Output the [X, Y] coordinate of the center of the cell containing the given text.  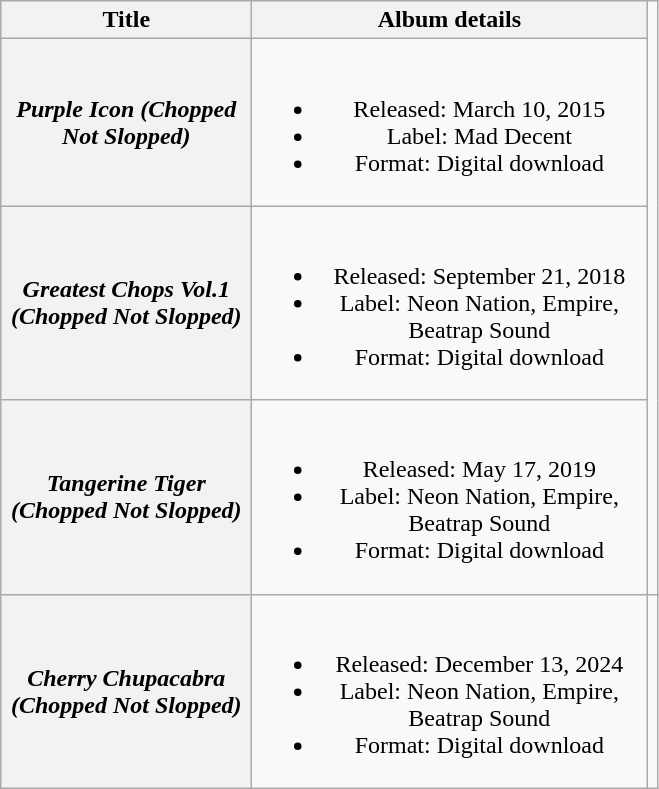
Title [126, 20]
Released: March 10, 2015Label: Mad DecentFormat: Digital download [450, 122]
Greatest Chops Vol.1 (Chopped Not Slopped) [126, 303]
Album details [450, 20]
Released: May 17, 2019Label: Neon Nation, Empire, Beatrap SoundFormat: Digital download [450, 497]
Cherry Chupacabra (Chopped Not Slopped) [126, 691]
Tangerine Tiger (Chopped Not Slopped) [126, 497]
Released: September 21, 2018Label: Neon Nation, Empire, Beatrap SoundFormat: Digital download [450, 303]
Purple Icon (Chopped Not Slopped) [126, 122]
Released: December 13, 2024Label: Neon Nation, Empire, Beatrap SoundFormat: Digital download [450, 691]
